Return the (x, y) coordinate for the center point of the cell that contains the specified text.  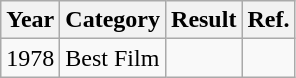
1978 (30, 58)
Year (30, 20)
Ref. (268, 20)
Category (113, 20)
Best Film (113, 58)
Result (204, 20)
